Find where the given text appears and provide that cell's center as (x, y) coordinate. 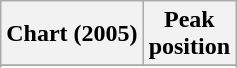
Peakposition (189, 34)
Chart (2005) (72, 34)
